Return (X, Y) of the center of cell containing provided text 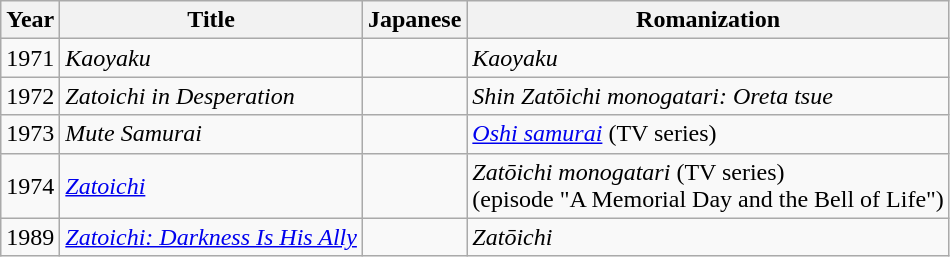
Zatōichi monogatari (TV series)(episode "A Memorial Day and the Bell of Life") (708, 186)
Zatoichi in Desperation (212, 96)
Japanese (414, 20)
Zatoichi: Darkness Is His Ally (212, 237)
Zatoichi (212, 186)
Shin Zatōichi monogatari: Oreta tsue (708, 96)
1972 (30, 96)
Title (212, 20)
Mute Samurai (212, 134)
Year (30, 20)
1971 (30, 58)
1974 (30, 186)
Zatōichi (708, 237)
1989 (30, 237)
1973 (30, 134)
Oshi samurai (TV series) (708, 134)
Romanization (708, 20)
